Provide the (x, y) coordinate of the cell's center where the given text is located.  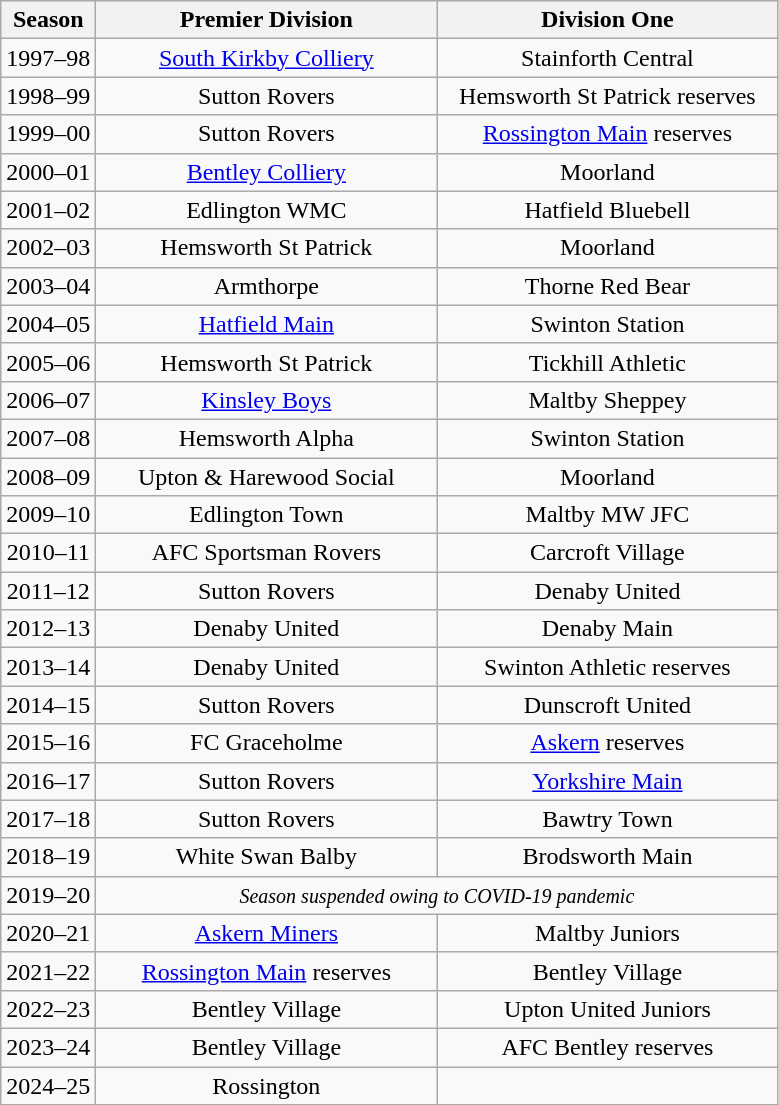
2000–01 (48, 172)
2024–25 (48, 1085)
Hemsworth St Patrick reserves (608, 96)
2002–03 (48, 248)
2009–10 (48, 515)
Denaby Main (608, 629)
2019–20 (48, 895)
Upton & Harewood Social (266, 477)
FC Graceholme (266, 743)
Bawtry Town (608, 819)
White Swan Balby (266, 857)
AFC Sportsman Rovers (266, 553)
Premier Division (266, 20)
Maltby Juniors (608, 933)
2023–24 (48, 1047)
2015–16 (48, 743)
2020–21 (48, 933)
2018–19 (48, 857)
Upton United Juniors (608, 1009)
Hemsworth Alpha (266, 438)
2012–13 (48, 629)
2003–04 (48, 286)
2016–17 (48, 781)
Rossington (266, 1085)
Edlington Town (266, 515)
Season (48, 20)
Yorkshire Main (608, 781)
1998–99 (48, 96)
2006–07 (48, 400)
Swinton Athletic reserves (608, 667)
South Kirkby Colliery (266, 58)
Kinsley Boys (266, 400)
AFC Bentley reserves (608, 1047)
Maltby MW JFC (608, 515)
2001–02 (48, 210)
1997–98 (48, 58)
Bentley Colliery (266, 172)
Hatfield Main (266, 324)
Tickhill Athletic (608, 362)
Dunscroft United (608, 705)
2017–18 (48, 819)
2008–09 (48, 477)
2011–12 (48, 591)
Division One (608, 20)
Thorne Red Bear (608, 286)
2004–05 (48, 324)
Maltby Sheppey (608, 400)
Askern Miners (266, 933)
Edlington WMC (266, 210)
Carcroft Village (608, 553)
2010–11 (48, 553)
Armthorpe (266, 286)
Askern reserves (608, 743)
2007–08 (48, 438)
2005–06 (48, 362)
Season suspended owing to COVID-19 pandemic (437, 895)
Stainforth Central (608, 58)
Hatfield Bluebell (608, 210)
1999–00 (48, 134)
2022–23 (48, 1009)
2014–15 (48, 705)
2021–22 (48, 971)
Brodsworth Main (608, 857)
2013–14 (48, 667)
